Identify which cell holds the provided text, then report its (x, y) central coordinate. 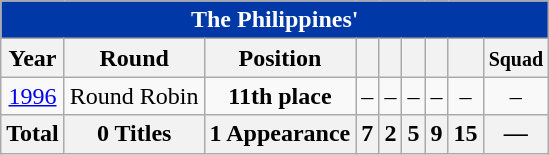
2 (390, 134)
The Philippines' (275, 20)
9 (436, 134)
7 (368, 134)
15 (466, 134)
5 (414, 134)
1996 (33, 96)
Position (280, 58)
1 Appearance (280, 134)
0 Titles (134, 134)
— (516, 134)
Total (33, 134)
Year (33, 58)
Squad (516, 58)
Round (134, 58)
11th place (280, 96)
Round Robin (134, 96)
